Provide the (X, Y) coordinate of the cell's center where the given text is located.  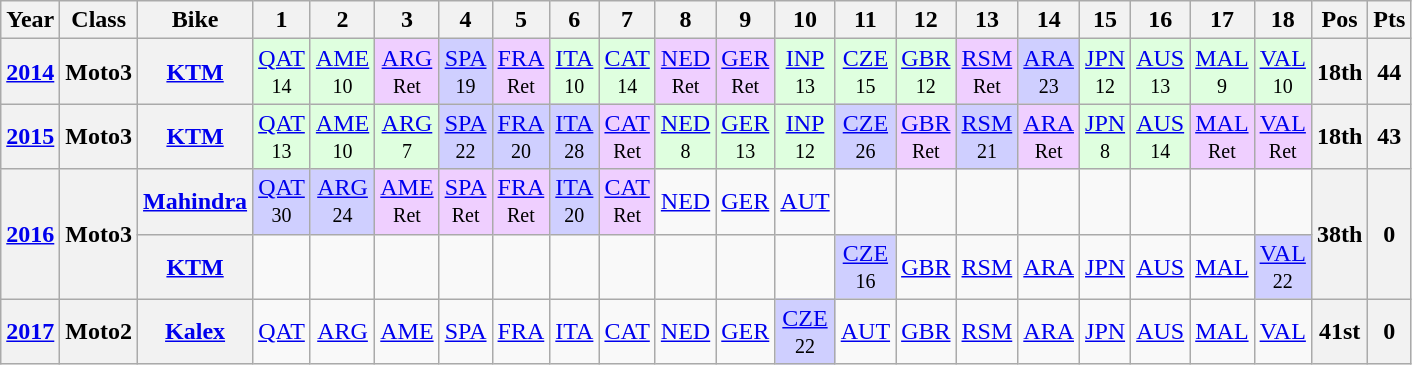
QAT30 (282, 202)
2 (342, 20)
VAL22 (1282, 266)
2017 (30, 332)
Pos (1339, 20)
7 (627, 20)
ARARet (1049, 136)
Class (99, 20)
SPA22 (466, 136)
QAT14 (282, 72)
43 (1390, 136)
ARA23 (1049, 72)
CZE22 (805, 332)
15 (1106, 20)
VALRet (1282, 136)
ITA28 (574, 136)
SPA (466, 332)
GBR12 (926, 72)
GERRet (746, 72)
QAT13 (282, 136)
CZE26 (865, 136)
AME (407, 332)
17 (1222, 20)
38th (1339, 234)
ARGRet (407, 72)
3 (407, 20)
CAT (627, 332)
NEDRet (685, 72)
5 (521, 20)
11 (865, 20)
Kalex (196, 332)
AUS14 (1160, 136)
ARG24 (342, 202)
16 (1160, 20)
2014 (30, 72)
VAL (1282, 332)
Year (30, 20)
CZE15 (865, 72)
ITA (574, 332)
4 (466, 20)
RSM21 (987, 136)
FRA20 (521, 136)
ARG7 (407, 136)
MAL9 (1222, 72)
44 (1390, 72)
8 (685, 20)
14 (1049, 20)
CZE16 (865, 266)
INP12 (805, 136)
Bike (196, 20)
6 (574, 20)
1 (282, 20)
FRA (521, 332)
10 (805, 20)
2015 (30, 136)
MALRet (1222, 136)
INP13 (805, 72)
JPN12 (1106, 72)
VAL10 (1282, 72)
18 (1282, 20)
41st (1339, 332)
GER13 (746, 136)
JPN8 (1106, 136)
Moto2 (99, 332)
ITA20 (574, 202)
GBRRet (926, 136)
NED8 (685, 136)
SPA19 (466, 72)
Mahindra (196, 202)
CAT14 (627, 72)
AUS13 (1160, 72)
SPARet (466, 202)
RSMRet (987, 72)
QAT (282, 332)
13 (987, 20)
ITA10 (574, 72)
ARG (342, 332)
9 (746, 20)
AMERet (407, 202)
Pts (1390, 20)
2016 (30, 234)
12 (926, 20)
